Output the (X, Y) coordinate of the center of the cell containing the given text.  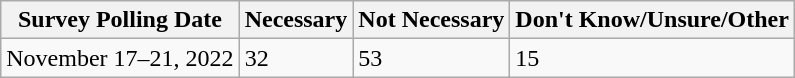
Necessary (296, 20)
November 17–21, 2022 (120, 58)
Survey Polling Date (120, 20)
Don't Know/Unsure/Other (652, 20)
53 (432, 58)
32 (296, 58)
Not Necessary (432, 20)
15 (652, 58)
